Return the (X, Y) coordinate for the center point of the cell that contains the specified text.  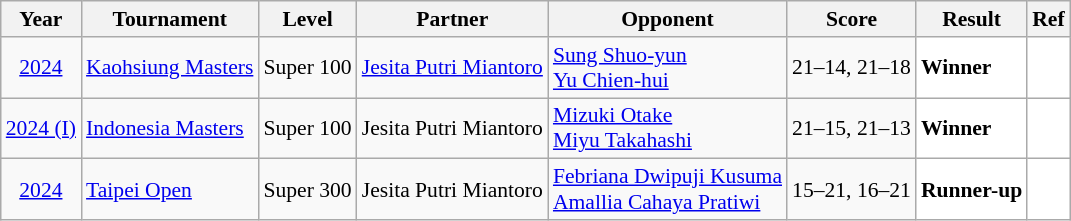
Febriana Dwipuji Kusuma Amallia Cahaya Pratiwi (668, 190)
Score (852, 19)
21–15, 21–13 (852, 128)
Taipei Open (170, 190)
Ref (1048, 19)
Indonesia Masters (170, 128)
Sung Shuo-yun Yu Chien-hui (668, 68)
Partner (452, 19)
Runner-up (972, 190)
Year (41, 19)
Result (972, 19)
Super 300 (307, 190)
21–14, 21–18 (852, 68)
Tournament (170, 19)
Kaohsiung Masters (170, 68)
Opponent (668, 19)
Mizuki Otake Miyu Takahashi (668, 128)
2024 (I) (41, 128)
Level (307, 19)
15–21, 16–21 (852, 190)
